Determine the [x, y] coordinate at the center of the cell enclosing the given text.  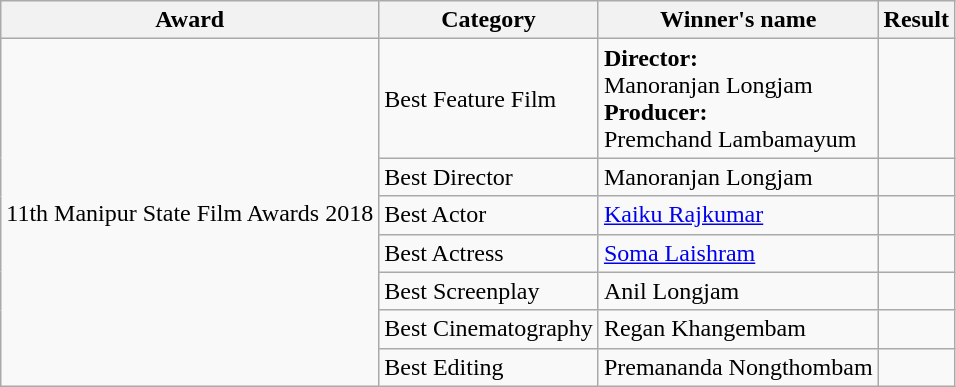
Soma Laishram [738, 253]
Winner's name [738, 20]
Result [916, 20]
Regan Khangembam [738, 329]
Best Editing [489, 367]
11th Manipur State Film Awards 2018 [190, 212]
Anil Longjam [738, 291]
Kaiku Rajkumar [738, 215]
Best Screenplay [489, 291]
Award [190, 20]
Best Cinematography [489, 329]
Premananda Nongthombam [738, 367]
Director:Manoranjan LongjamProducer:Premchand Lambamayum [738, 98]
Manoranjan Longjam [738, 177]
Category [489, 20]
Best Actress [489, 253]
Best Actor [489, 215]
Best Director [489, 177]
Best Feature Film [489, 98]
